Detect which cell encompasses the target text, then output its [X, Y] center coordinate. 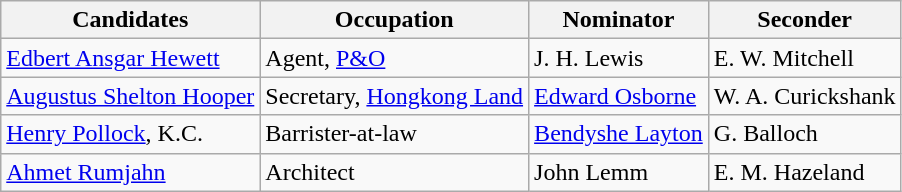
Candidates [130, 20]
J. H. Lewis [619, 58]
G. Balloch [804, 134]
E. M. Hazeland [804, 172]
Bendyshe Layton [619, 134]
Agent, P&O [394, 58]
Nominator [619, 20]
Augustus Shelton Hooper [130, 96]
Ahmet Rumjahn [130, 172]
Occupation [394, 20]
E. W. Mitchell [804, 58]
Henry Pollock, K.C. [130, 134]
Edbert Ansgar Hewett [130, 58]
John Lemm [619, 172]
Edward Osborne [619, 96]
Architect [394, 172]
W. A. Curickshank [804, 96]
Secretary, Hongkong Land [394, 96]
Barrister-at-law [394, 134]
Seconder [804, 20]
